Pinpoint the cell where the given text exists, returning its [x, y] midpoint coordinate. 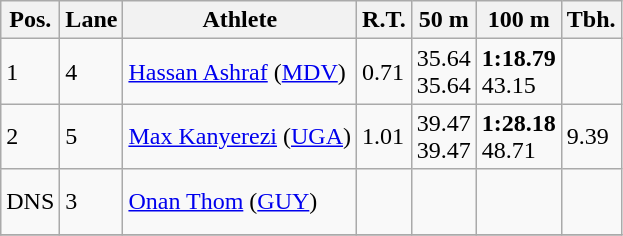
DNS [30, 202]
Onan Thom (GUY) [240, 202]
1 [30, 72]
0.71 [384, 72]
2 [30, 136]
1.01 [384, 136]
9.39 [591, 136]
Athlete [240, 20]
39.4739.47 [444, 136]
Tbh. [591, 20]
R.T. [384, 20]
Hassan Ashraf (MDV) [240, 72]
Lane [92, 20]
Pos. [30, 20]
1:28.1848.71 [518, 136]
50 m [444, 20]
4 [92, 72]
1:18.7943.15 [518, 72]
Max Kanyerezi (UGA) [240, 136]
5 [92, 136]
3 [92, 202]
100 m [518, 20]
35.6435.64 [444, 72]
